Determine the [x, y] coordinate at the center of the cell enclosing the given text.  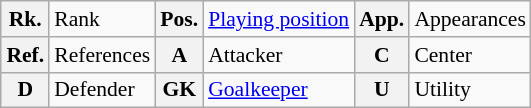
C [382, 55]
Playing position [278, 19]
Ref. [25, 55]
Rk. [25, 19]
Goalkeeper [278, 90]
Rank [102, 19]
Appearances [470, 19]
Utility [470, 90]
U [382, 90]
Attacker [278, 55]
D [25, 90]
Defender [102, 90]
A [179, 55]
GK [179, 90]
References [102, 55]
App. [382, 19]
Center [470, 55]
Pos. [179, 19]
